Search for the cell housing the specified text and yield its [x, y] center coordinate. 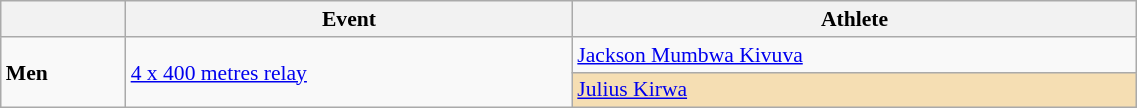
Athlete [854, 19]
Event [350, 19]
4 x 400 metres relay [350, 72]
Jackson Mumbwa Kivuva [854, 55]
Julius Kirwa [854, 90]
Men [64, 72]
